Locate the cell with the specified text and output its [x, y] center coordinate. 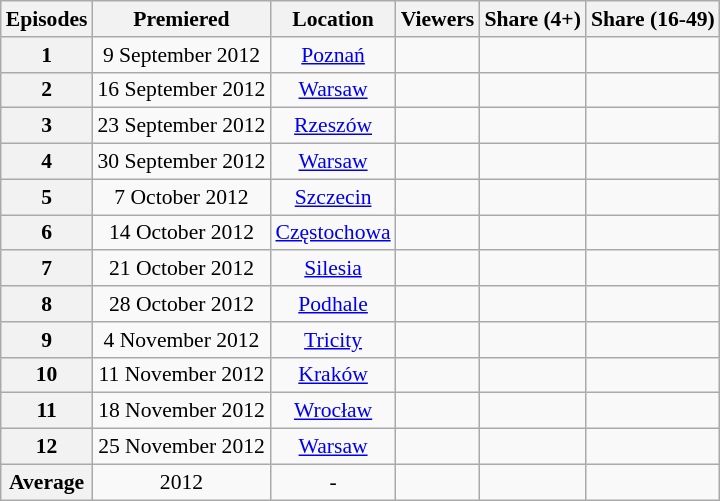
18 November 2012 [181, 411]
4 [47, 162]
4 November 2012 [181, 340]
Tricity [332, 340]
Silesia [332, 269]
Poznań [332, 55]
28 October 2012 [181, 304]
11 November 2012 [181, 375]
10 [47, 375]
7 October 2012 [181, 197]
2 [47, 90]
8 [47, 304]
16 September 2012 [181, 90]
3 [47, 126]
5 [47, 197]
12 [47, 447]
1 [47, 55]
Location [332, 19]
Szczecin [332, 197]
7 [47, 269]
9 [47, 340]
Wrocław [332, 411]
30 September 2012 [181, 162]
Podhale [332, 304]
Kraków [332, 375]
Share (16-49) [653, 19]
25 November 2012 [181, 447]
9 September 2012 [181, 55]
Average [47, 482]
6 [47, 233]
11 [47, 411]
- [332, 482]
Episodes [47, 19]
21 October 2012 [181, 269]
Rzeszów [332, 126]
2012 [181, 482]
Share (4+) [532, 19]
Częstochowa [332, 233]
14 October 2012 [181, 233]
23 September 2012 [181, 126]
Premiered [181, 19]
Viewers [438, 19]
